Detect which cell encompasses the target text, then output its [X, Y] center coordinate. 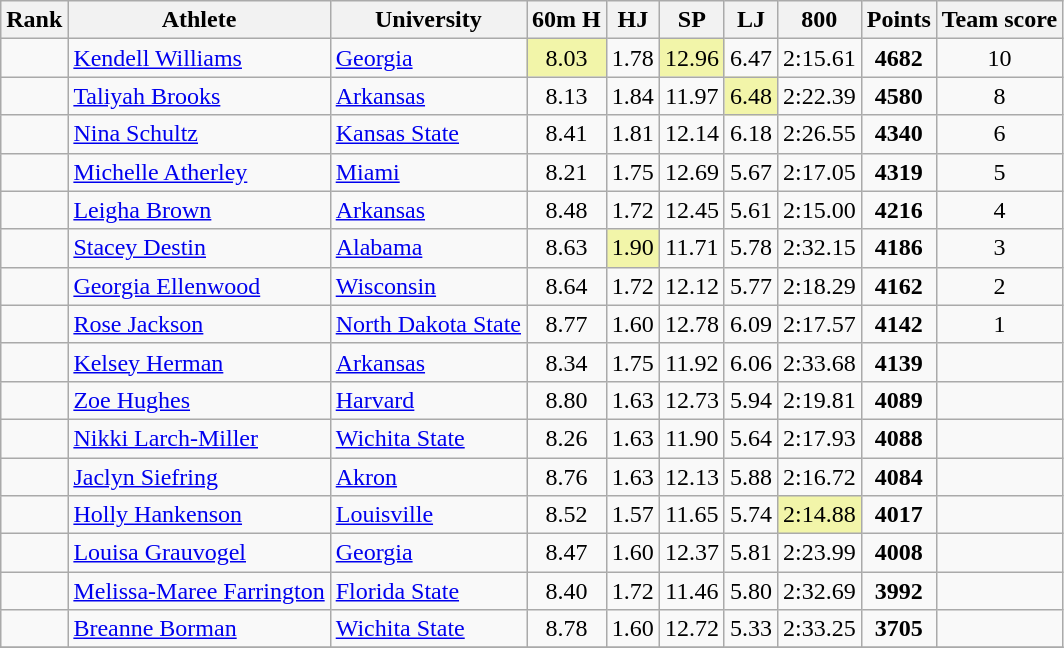
8.13 [567, 96]
4084 [898, 477]
8.63 [567, 248]
12.45 [692, 210]
8.47 [567, 553]
6.06 [750, 362]
8.80 [567, 400]
4017 [898, 515]
8.34 [567, 362]
5.81 [750, 553]
4580 [898, 96]
3 [999, 248]
1.84 [632, 96]
Holly Hankenson [199, 515]
8.48 [567, 210]
Breanne Borman [199, 629]
1.78 [632, 58]
Points [898, 20]
LJ [750, 20]
5.33 [750, 629]
8.03 [567, 58]
5 [999, 172]
8.76 [567, 477]
Louisa Grauvogel [199, 553]
8.64 [567, 286]
Alabama [428, 248]
Nina Schultz [199, 134]
2:17.57 [819, 324]
5.67 [750, 172]
Kansas State [428, 134]
3992 [898, 591]
2:26.55 [819, 134]
Zoe Hughes [199, 400]
4142 [898, 324]
1.90 [632, 248]
4089 [898, 400]
SP [692, 20]
2:32.69 [819, 591]
8.52 [567, 515]
Harvard [428, 400]
8.26 [567, 438]
5.80 [750, 591]
12.37 [692, 553]
2:16.72 [819, 477]
11.90 [692, 438]
Miami [428, 172]
3705 [898, 629]
2:33.68 [819, 362]
8 [999, 96]
4319 [898, 172]
5.74 [750, 515]
Leigha Brown [199, 210]
Rank [34, 20]
4162 [898, 286]
Michelle Atherley [199, 172]
11.97 [692, 96]
1.57 [632, 515]
12.14 [692, 134]
10 [999, 58]
University [428, 20]
6.09 [750, 324]
60m H [567, 20]
11.92 [692, 362]
4682 [898, 58]
11.71 [692, 248]
4088 [898, 438]
4139 [898, 362]
8.40 [567, 591]
5.88 [750, 477]
Georgia Ellenwood [199, 286]
6.18 [750, 134]
1 [999, 324]
5.78 [750, 248]
6.47 [750, 58]
6.48 [750, 96]
4008 [898, 553]
8.41 [567, 134]
2:15.61 [819, 58]
Rose Jackson [199, 324]
2 [999, 286]
6 [999, 134]
11.65 [692, 515]
Kendell Williams [199, 58]
5.64 [750, 438]
2:23.99 [819, 553]
12.69 [692, 172]
2:15.00 [819, 210]
4186 [898, 248]
8.78 [567, 629]
1.81 [632, 134]
2:32.15 [819, 248]
Team score [999, 20]
12.12 [692, 286]
2:14.88 [819, 515]
12.73 [692, 400]
4216 [898, 210]
Louisville [428, 515]
Jaclyn Siefring [199, 477]
North Dakota State [428, 324]
Nikki Larch-Miller [199, 438]
12.78 [692, 324]
8.77 [567, 324]
800 [819, 20]
12.96 [692, 58]
HJ [632, 20]
2:17.05 [819, 172]
2:18.29 [819, 286]
2:19.81 [819, 400]
Florida State [428, 591]
Akron [428, 477]
8.21 [567, 172]
2:17.93 [819, 438]
4 [999, 210]
12.72 [692, 629]
2:33.25 [819, 629]
Taliyah Brooks [199, 96]
5.61 [750, 210]
12.13 [692, 477]
Wisconsin [428, 286]
Athlete [199, 20]
5.94 [750, 400]
Kelsey Herman [199, 362]
2:22.39 [819, 96]
Stacey Destin [199, 248]
4340 [898, 134]
5.77 [750, 286]
Melissa-Maree Farrington [199, 591]
11.46 [692, 591]
